Provide the [X, Y] coordinate of the cell's center where the given text is located.  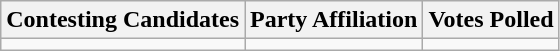
Party Affiliation [334, 20]
Contesting Candidates [123, 20]
Votes Polled [491, 20]
